Locate the cell with the specified text and output its [x, y] center coordinate. 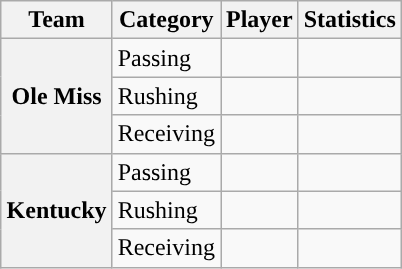
Category [166, 20]
Statistics [350, 20]
Ole Miss [56, 96]
Kentucky [56, 210]
Team [56, 20]
Player [259, 20]
